Pinpoint the cell where the given text exists, returning its (X, Y) midpoint coordinate. 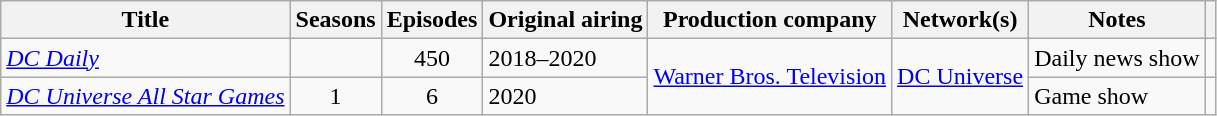
Notes (1117, 20)
Seasons (336, 20)
Title (146, 20)
DC Universe All Star Games (146, 96)
Original airing (566, 20)
450 (432, 58)
Production company (770, 20)
DC Universe (960, 77)
Warner Bros. Television (770, 77)
DC Daily (146, 58)
2018–2020 (566, 58)
Daily news show (1117, 58)
1 (336, 96)
Game show (1117, 96)
2020 (566, 96)
Episodes (432, 20)
6 (432, 96)
Network(s) (960, 20)
